Return [X, Y] of the center of cell containing provided text 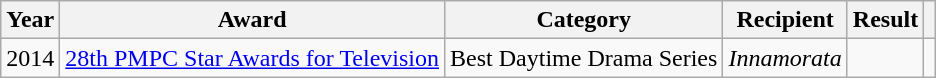
2014 [30, 58]
Innamorata [785, 58]
Year [30, 20]
Recipient [785, 20]
Best Daytime Drama Series [584, 58]
Category [584, 20]
Result [885, 20]
28th PMPC Star Awards for Television [252, 58]
Award [252, 20]
